Determine the (x, y) coordinate at the center of the cell enclosing the given text.  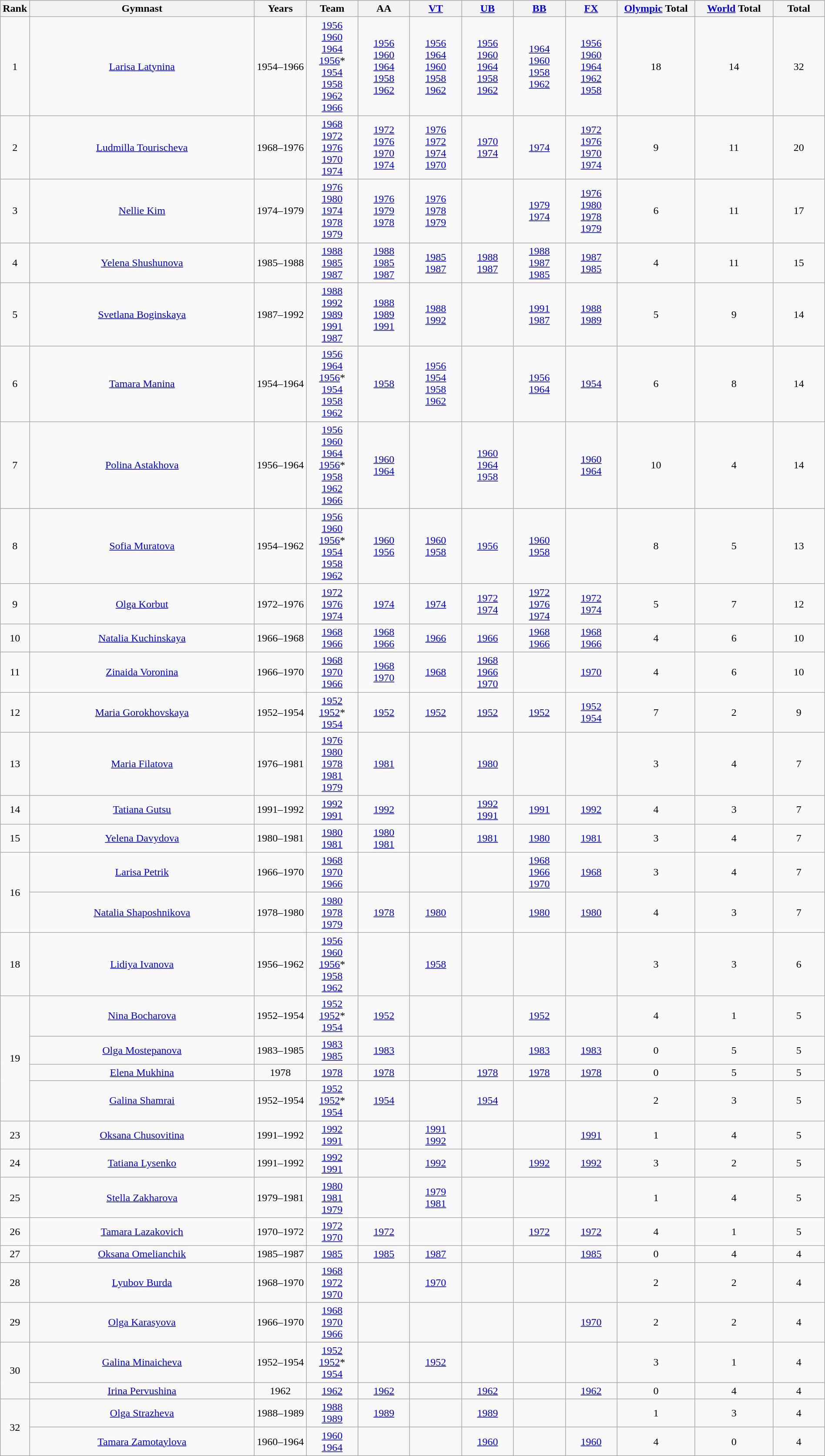
1956–1964 (280, 465)
1956 1964 (540, 384)
1976–1981 (280, 764)
Tatiana Lysenko (142, 1163)
1987 (436, 1254)
1960–1964 (280, 1441)
1979 1981 (436, 1197)
1976 1978 1979 (436, 211)
1978–1980 (280, 912)
VT (436, 9)
Oksana Chusovitina (142, 1135)
1956 1960 1964 1956* 1958 1962 1966 (332, 465)
1968 1970 (384, 672)
Polina Astakhova (142, 465)
Ludmilla Tourischeva (142, 147)
29 (15, 1322)
16 (15, 892)
Natalia Shaposhnikova (142, 912)
1987–1992 (280, 314)
1976 1980 1974 1978 1979 (332, 211)
Yelena Shushunova (142, 263)
Lidiya Ivanova (142, 964)
24 (15, 1163)
30 (15, 1371)
1988 1987 1985 (540, 263)
Sofia Muratova (142, 546)
28 (15, 1282)
1954–1964 (280, 384)
Galina Shamrai (142, 1101)
Tatiana Gutsu (142, 810)
1976 1972 1974 1970 (436, 147)
1979 1974 (540, 211)
1964 1960 1958 1962 (540, 66)
1956–1962 (280, 964)
1983–1985 (280, 1050)
1970 1974 (487, 147)
23 (15, 1135)
Yelena Davydova (142, 838)
1956 1964 1956* 1954 1958 1962 (332, 384)
1968 1972 1976 1970 1974 (332, 147)
1968 1972 1970 (332, 1282)
Natalia Kuchinskaya (142, 638)
BB (540, 9)
1960 1956 (384, 546)
AA (384, 9)
Nina Bocharova (142, 1016)
1979–1981 (280, 1197)
1956 1954 1958 1962 (436, 384)
Tamara Manina (142, 384)
1970–1972 (280, 1232)
Maria Filatova (142, 764)
Larisa Petrik (142, 872)
Tamara Zamotaylova (142, 1441)
1954–1962 (280, 546)
Olga Mostepanova (142, 1050)
1956 1964 1960 1958 1962 (436, 66)
Svetlana Boginskaya (142, 314)
Oksana Omelianchik (142, 1254)
1987 1985 (591, 263)
1980 1981 1979 (332, 1197)
1972–1976 (280, 604)
1988–1989 (280, 1413)
1952 1954 (591, 712)
Stella Zakharova (142, 1197)
Olga Korbut (142, 604)
1960 1964 1958 (487, 465)
1976 1979 1978 (384, 211)
1968–1970 (280, 1282)
1956 1960 1956* 1958 1962 (332, 964)
1985–1987 (280, 1254)
26 (15, 1232)
1956 1960 1964 1956* 1954 1958 1962 1966 (332, 66)
1972 1970 (332, 1232)
Team (332, 9)
1985 1987 (436, 263)
Olga Strazheva (142, 1413)
Galina Minaicheva (142, 1362)
Nellie Kim (142, 211)
1966–1968 (280, 638)
Olga Karasyova (142, 1322)
25 (15, 1197)
Gymnast (142, 9)
1968–1976 (280, 147)
1980–1981 (280, 838)
World Total (734, 9)
1988 1989 1991 (384, 314)
Rank (15, 9)
1956 1960 1964 1962 1958 (591, 66)
20 (799, 147)
1956 1960 1956* 1954 1958 1962 (332, 546)
19 (15, 1059)
1954–1966 (280, 66)
27 (15, 1254)
1985–1988 (280, 263)
1980 1978 1979 (332, 912)
Total (799, 9)
1991 1987 (540, 314)
Elena Mukhina (142, 1072)
Years (280, 9)
Tamara Lazakovich (142, 1232)
FX (591, 9)
Larisa Latynina (142, 66)
1983 1985 (332, 1050)
Olympic Total (656, 9)
1976 1980 1978 1981 1979 (332, 764)
1974–1979 (280, 211)
Zinaida Voronina (142, 672)
Lyubov Burda (142, 1282)
1988 1987 (487, 263)
1988 1992 (436, 314)
Maria Gorokhovskaya (142, 712)
Irina Pervushina (142, 1391)
1956 (487, 546)
1976 1980 1978 1979 (591, 211)
UB (487, 9)
17 (799, 211)
1988 1992 1989 1991 1987 (332, 314)
1991 1992 (436, 1135)
